Return [x, y] of the center of cell containing provided text 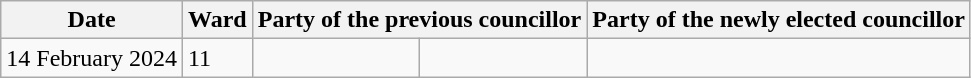
Party of the previous councillor [420, 20]
Ward [217, 20]
11 [217, 58]
Party of the newly elected councillor [779, 20]
14 February 2024 [92, 58]
Date [92, 20]
